Return the [X, Y] coordinate for the center point of the cell that contains the specified text.  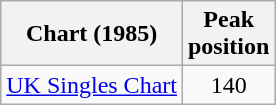
UK Singles Chart [92, 85]
Peakposition [228, 34]
Chart (1985) [92, 34]
140 [228, 85]
